Return the (X, Y) coordinate for the center point of the cell that contains the specified text.  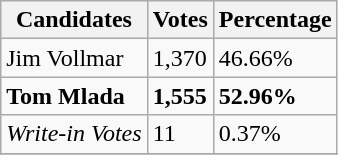
0.37% (275, 134)
52.96% (275, 96)
11 (180, 134)
1,555 (180, 96)
Jim Vollmar (74, 58)
Candidates (74, 20)
Write-in Votes (74, 134)
1,370 (180, 58)
46.66% (275, 58)
Tom Mlada (74, 96)
Percentage (275, 20)
Votes (180, 20)
